Extract the (x, y) coordinate from the center of the cell holding the provided text.  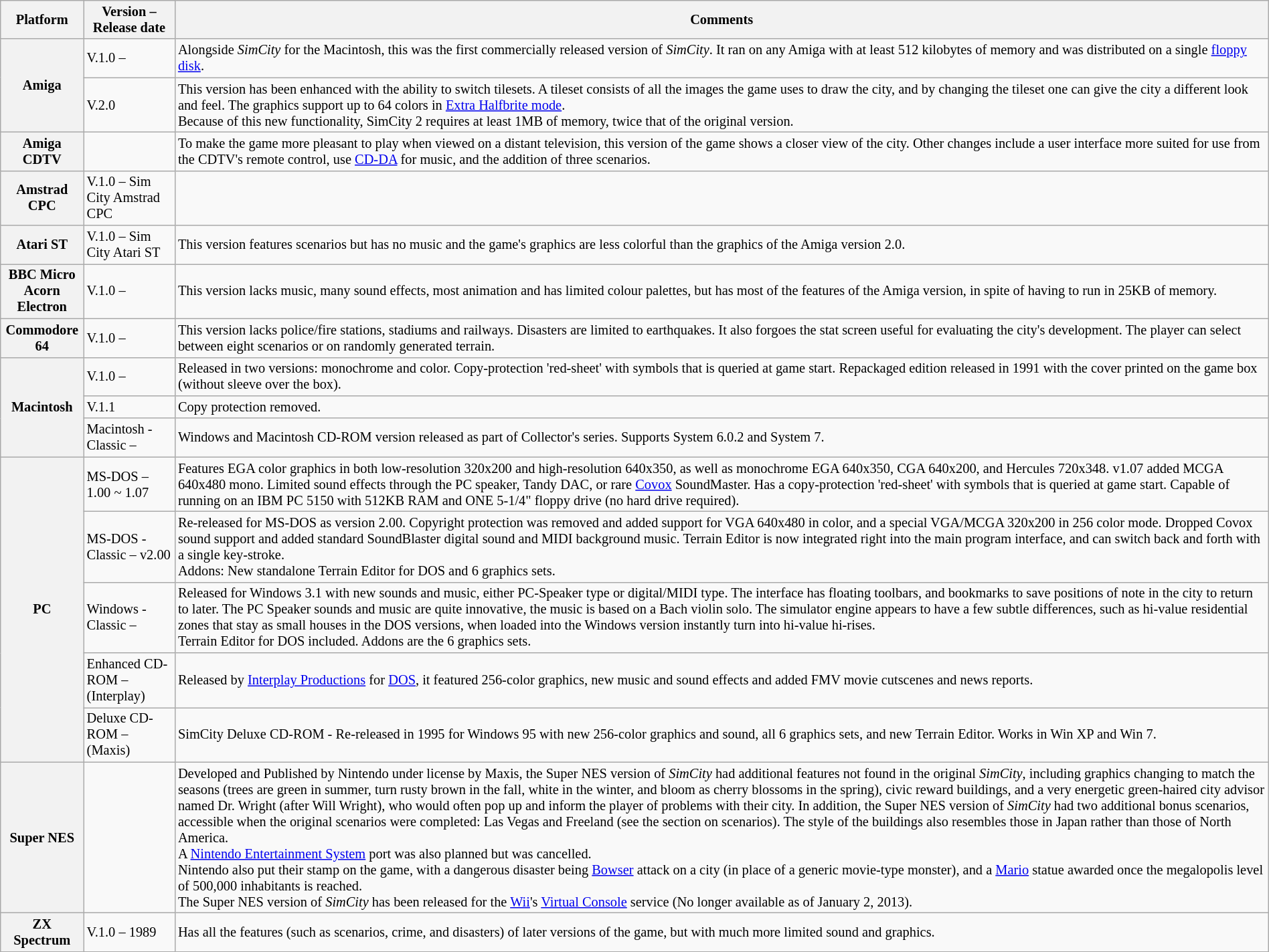
Has all the features (such as scenarios, crime, and disasters) of later versions of the game, but with much more limited sound and graphics. (722, 932)
Windows - Classic – (129, 617)
This version features scenarios but has no music and the game's graphics are less colorful than the graphics of the Amiga version 2.0. (722, 245)
MS-DOS – 1.00 ~ 1.07 (129, 484)
V.1.0 – Sim City Atari ST (129, 245)
Copy protection removed. (722, 407)
Platform (42, 19)
Atari ST (42, 245)
Commodore 64 (42, 338)
Amstrad CPC (42, 198)
V.1.0 – Sim City Amstrad CPC (129, 198)
Macintosh - Classic – (129, 438)
MS-DOS - Classic – v2.00 (129, 547)
Version – Release date (129, 19)
Windows and Macintosh CD-ROM version released as part of Collector's series. Supports System 6.0.2 and System 7. (722, 438)
BBC Micro Acorn Electron (42, 291)
PC (42, 609)
ZX Spectrum (42, 932)
Macintosh (42, 407)
Amiga (42, 86)
V.1.1 (129, 407)
V.1.0 – 1989 (129, 932)
V.2.0 (129, 105)
Super NES (42, 838)
Amiga CDTV (42, 151)
Deluxe CD-ROM –(Maxis) (129, 735)
Comments (722, 19)
Enhanced CD-ROM –(Interplay) (129, 680)
